Identify which cell holds the provided text, then report its [x, y] central coordinate. 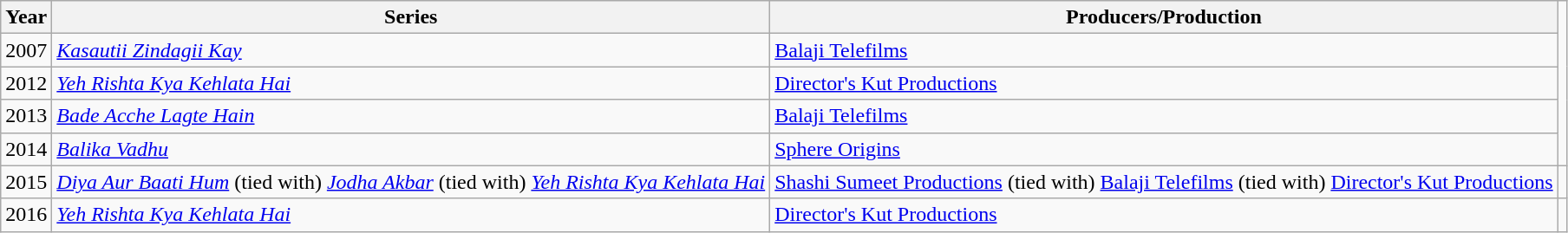
Bade Acche Lagte Hain [411, 116]
2013 [26, 116]
2007 [26, 50]
Series [411, 17]
2014 [26, 149]
Shashi Sumeet Productions (tied with) Balaji Telefilms (tied with) Director's Kut Productions [1164, 182]
2016 [26, 215]
2015 [26, 182]
Year [26, 17]
Balika Vadhu [411, 149]
Sphere Origins [1164, 149]
2012 [26, 83]
Kasautii Zindagii Kay [411, 50]
Diya Aur Baati Hum (tied with) Jodha Akbar (tied with) Yeh Rishta Kya Kehlata Hai [411, 182]
Producers/Production [1164, 17]
